Return [x, y] of the center of cell containing provided text 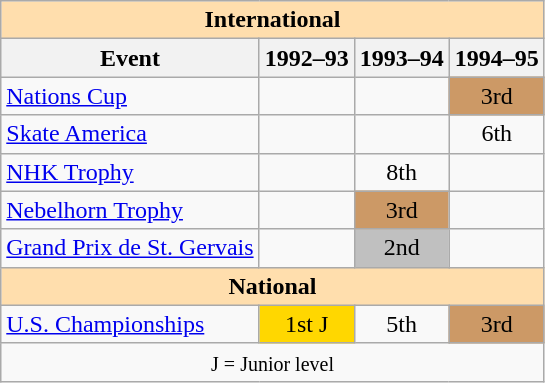
Nebelhorn Trophy [130, 210]
NHK Trophy [130, 172]
Event [130, 58]
2nd [402, 248]
Nations Cup [130, 96]
1992–93 [306, 58]
International [273, 20]
1st J [306, 324]
8th [402, 172]
National [273, 286]
1993–94 [402, 58]
J = Junior level [273, 362]
U.S. Championships [130, 324]
1994–95 [496, 58]
5th [402, 324]
6th [496, 134]
Skate America [130, 134]
Grand Prix de St. Gervais [130, 248]
